Capture the cell that displays the provided text and extract its [X, Y] central coordinate. 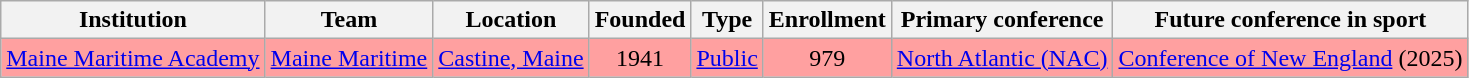
North Atlantic (NAC) [1002, 58]
Type [727, 20]
Enrollment [827, 20]
Primary conference [1002, 20]
Future conference in sport [1290, 20]
1941 [640, 58]
Maine Maritime Academy [133, 58]
979 [827, 58]
Team [349, 20]
Founded [640, 20]
Conference of New England (2025) [1290, 58]
Public [727, 58]
Institution [133, 20]
Location [511, 20]
Maine Maritime [349, 58]
Castine, Maine [511, 58]
